Search for the cell housing the specified text and yield its (X, Y) center coordinate. 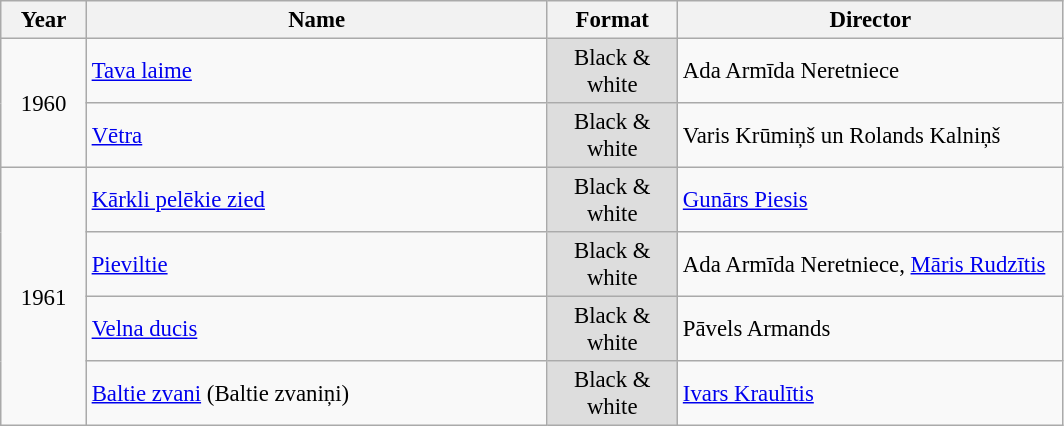
1960 (44, 104)
Ada Armīda Neretniece (871, 72)
Pieviltie (316, 264)
Ada Armīda Neretniece, Māris Rudzītis (871, 264)
Kārkli pelēkie zied (316, 200)
Director (871, 20)
Tava laime (316, 72)
Year (44, 20)
Name (316, 20)
Velna ducis (316, 330)
Vētra (316, 136)
Varis Krūmiņš un Rolands Kalniņš (871, 136)
Gunārs Piesis (871, 200)
Format (612, 20)
Pāvels Armands (871, 330)
1961 (44, 297)
